Locate the cell with the specified text and output its [x, y] center coordinate. 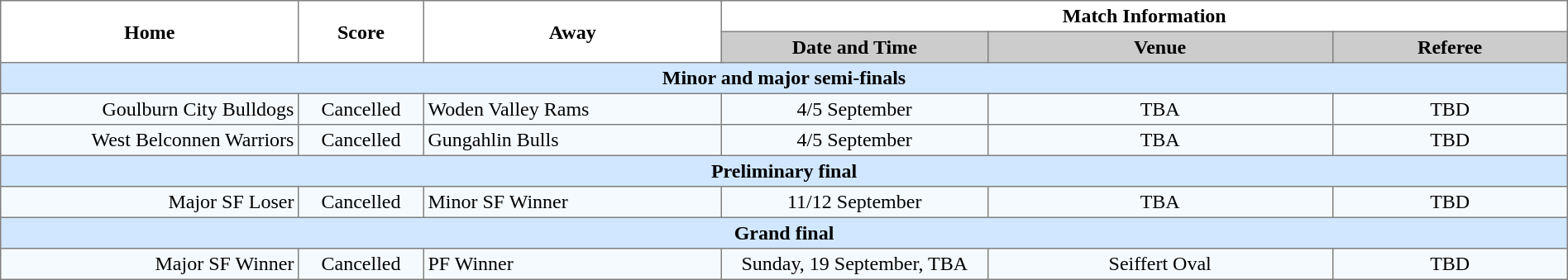
Date and Time [854, 47]
Away [572, 31]
Seiffert Oval [1159, 264]
Venue [1159, 47]
Gungahlin Bulls [572, 140]
Home [150, 31]
Grand final [784, 233]
Goulburn City Bulldogs [150, 109]
PF Winner [572, 264]
Major SF Loser [150, 202]
Minor SF Winner [572, 202]
Match Information [1145, 17]
Minor and major semi-finals [784, 78]
Woden Valley Rams [572, 109]
Sunday, 19 September, TBA [854, 264]
Preliminary final [784, 171]
Score [361, 31]
Major SF Winner [150, 264]
West Belconnen Warriors [150, 140]
Referee [1450, 47]
11/12 September [854, 202]
